Return (x, y) of the center of cell containing provided text 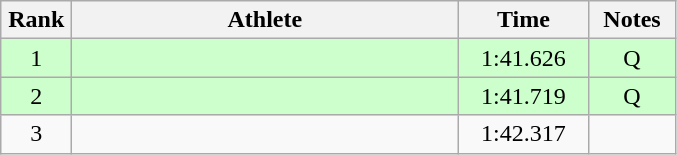
1:42.317 (524, 134)
3 (36, 134)
Rank (36, 20)
1:41.719 (524, 96)
1:41.626 (524, 58)
1 (36, 58)
Time (524, 20)
Notes (632, 20)
2 (36, 96)
Athlete (265, 20)
